From the cell containing the given text, extract its center point as [X, Y] coordinate. 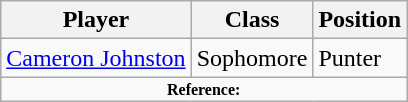
Punter [360, 58]
Position [360, 20]
Sophomore [252, 58]
Cameron Johnston [96, 58]
Reference: [204, 89]
Player [96, 20]
Class [252, 20]
